For the text-containing cell, return its midpoint in [x, y] coordinate format. 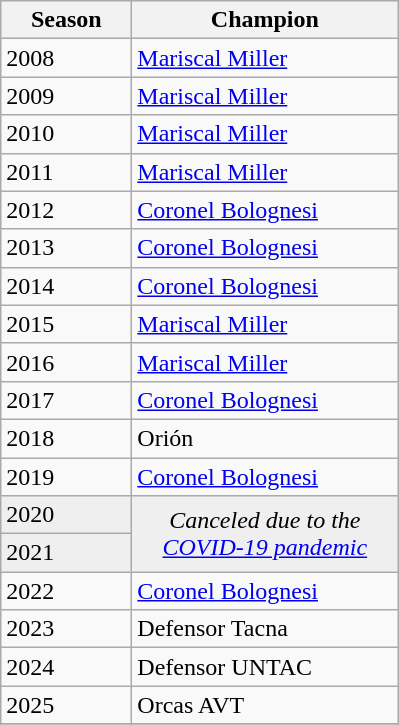
Season [66, 20]
Defensor Tacna [265, 629]
2024 [66, 667]
2022 [66, 591]
2020 [66, 515]
2019 [66, 477]
Orcas AVT [265, 705]
Defensor UNTAC [265, 667]
Champion [265, 20]
2016 [66, 362]
2021 [66, 553]
2015 [66, 324]
2009 [66, 96]
2011 [66, 172]
2010 [66, 134]
2018 [66, 438]
Canceled due to the COVID-19 pandemic [265, 534]
Orión [265, 438]
2014 [66, 286]
2013 [66, 248]
2017 [66, 400]
2023 [66, 629]
2025 [66, 705]
2008 [66, 58]
2012 [66, 210]
